Output the [x, y] coordinate of the center of the cell containing the given text.  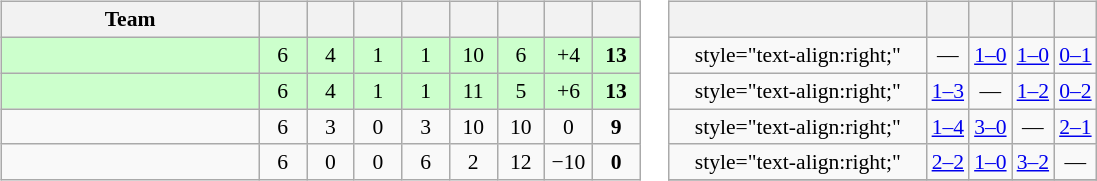
2–1 [1076, 127]
3–0 [990, 127]
+4 [569, 55]
1–4 [948, 127]
−10 [569, 162]
+6 [569, 91]
2 [473, 162]
Team [130, 20]
5 [521, 91]
1–3 [948, 91]
9 [616, 127]
1–2 [1034, 91]
3–2 [1034, 162]
0–1 [1076, 55]
0–2 [1076, 91]
11 [473, 91]
12 [521, 162]
2–2 [948, 162]
